Scan for the cell matching the given text and deliver its (x, y) coordinate at center. 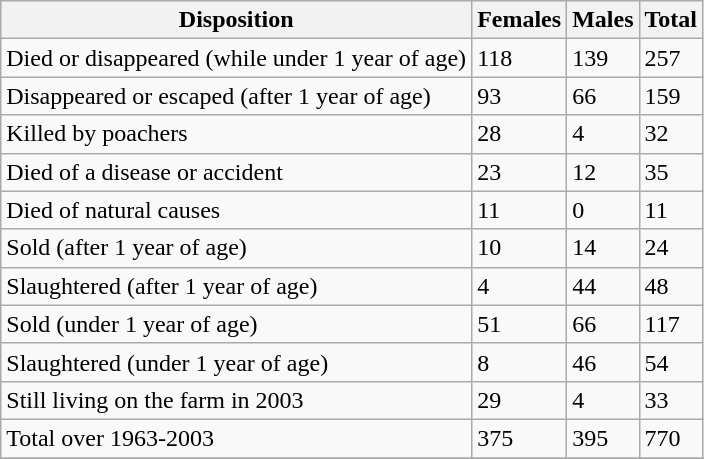
Died or disappeared (while under 1 year of age) (236, 58)
35 (671, 172)
51 (520, 324)
Sold (after 1 year of age) (236, 248)
Sold (under 1 year of age) (236, 324)
159 (671, 96)
Died of a disease or accident (236, 172)
Died of natural causes (236, 210)
770 (671, 438)
Total over 1963-2003 (236, 438)
Killed by poachers (236, 134)
Slaughtered (under 1 year of age) (236, 362)
395 (603, 438)
Disappeared or escaped (after 1 year of age) (236, 96)
139 (603, 58)
Females (520, 20)
117 (671, 324)
375 (520, 438)
93 (520, 96)
Males (603, 20)
33 (671, 400)
28 (520, 134)
Slaughtered (after 1 year of age) (236, 286)
Total (671, 20)
Still living on the farm in 2003 (236, 400)
12 (603, 172)
257 (671, 58)
118 (520, 58)
54 (671, 362)
29 (520, 400)
8 (520, 362)
10 (520, 248)
14 (603, 248)
0 (603, 210)
46 (603, 362)
48 (671, 286)
24 (671, 248)
44 (603, 286)
Disposition (236, 20)
23 (520, 172)
32 (671, 134)
